Locate the cell with the specified text and output its (X, Y) center coordinate. 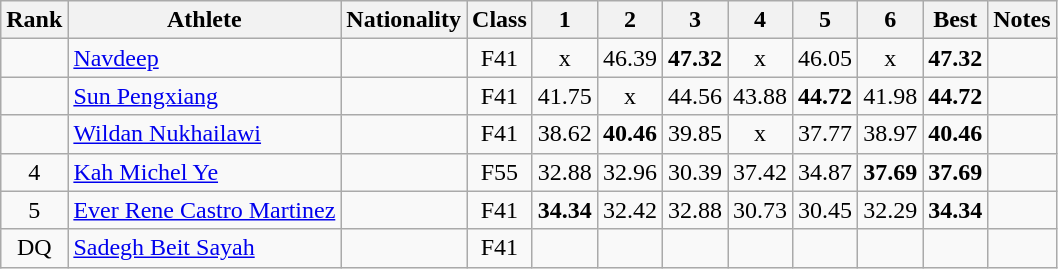
Best (956, 20)
44.56 (694, 96)
32.29 (890, 210)
38.62 (564, 134)
Ever Rene Castro Martinez (204, 210)
Athlete (204, 20)
46.39 (630, 58)
F55 (500, 172)
Rank (34, 20)
3 (694, 20)
30.45 (826, 210)
46.05 (826, 58)
2 (630, 20)
38.97 (890, 134)
Kah Michel Ye (204, 172)
37.42 (760, 172)
30.39 (694, 172)
Notes (1022, 20)
DQ (34, 248)
Nationality (404, 20)
30.73 (760, 210)
37.77 (826, 134)
39.85 (694, 134)
43.88 (760, 96)
32.42 (630, 210)
Navdeep (204, 58)
34.87 (826, 172)
Sun Pengxiang (204, 96)
32.96 (630, 172)
41.75 (564, 96)
1 (564, 20)
41.98 (890, 96)
Class (500, 20)
6 (890, 20)
Sadegh Beit Sayah (204, 248)
Wildan Nukhailawi (204, 134)
